Output the [x, y] coordinate of the center of the cell containing the given text.  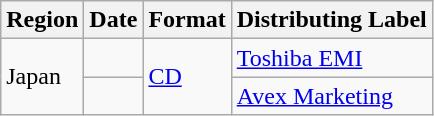
Avex Marketing [332, 96]
Toshiba EMI [332, 58]
Japan [42, 77]
CD [187, 77]
Distributing Label [332, 20]
Date [114, 20]
Region [42, 20]
Format [187, 20]
